Identify which cell holds the provided text, then report its (X, Y) central coordinate. 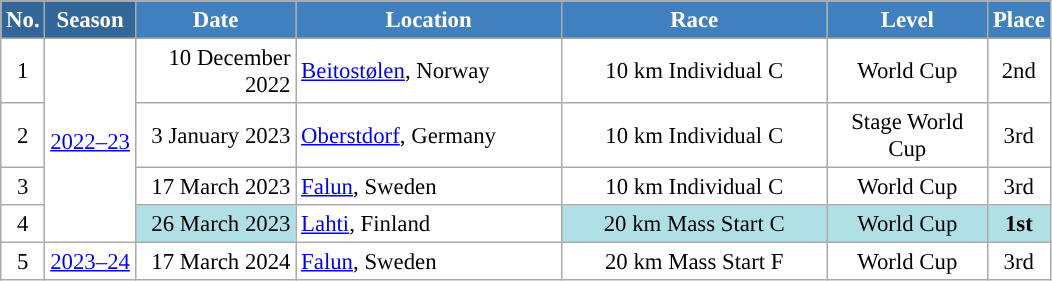
No. (23, 20)
3 (23, 187)
Oberstdorf, Germany (429, 136)
2022–23 (90, 141)
20 km Mass Start F (694, 262)
5 (23, 262)
Date (216, 20)
10 December 2022 (216, 72)
Beitostølen, Norway (429, 72)
4 (23, 224)
20 km Mass Start C (694, 224)
Level (908, 20)
Race (694, 20)
Place (1019, 20)
1st (1019, 224)
26 March 2023 (216, 224)
Stage World Cup (908, 136)
2 (23, 136)
Lahti, Finland (429, 224)
3 January 2023 (216, 136)
17 March 2023 (216, 187)
2023–24 (90, 262)
17 March 2024 (216, 262)
2nd (1019, 72)
Season (90, 20)
1 (23, 72)
Location (429, 20)
